From the cell containing the given text, extract its center point as (x, y) coordinate. 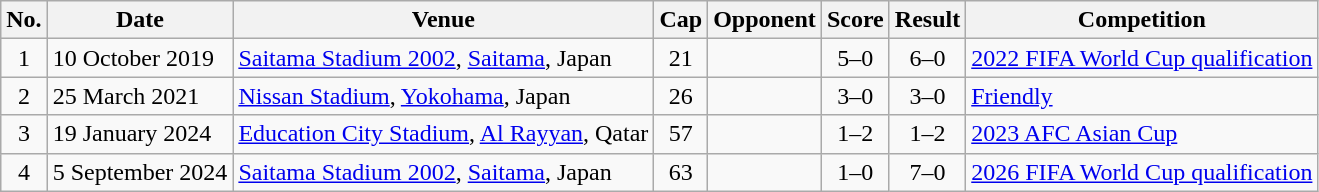
3 (24, 134)
10 October 2019 (140, 58)
Opponent (765, 20)
6–0 (927, 58)
Cap (681, 20)
2023 AFC Asian Cup (1142, 134)
Venue (444, 20)
Nissan Stadium, Yokohama, Japan (444, 96)
7–0 (927, 172)
Date (140, 20)
63 (681, 172)
2026 FIFA World Cup qualification (1142, 172)
26 (681, 96)
Score (855, 20)
Result (927, 20)
4 (24, 172)
21 (681, 58)
5–0 (855, 58)
No. (24, 20)
1 (24, 58)
19 January 2024 (140, 134)
Competition (1142, 20)
5 September 2024 (140, 172)
25 March 2021 (140, 96)
57 (681, 134)
Education City Stadium, Al Rayyan, Qatar (444, 134)
Friendly (1142, 96)
2 (24, 96)
2022 FIFA World Cup qualification (1142, 58)
1–0 (855, 172)
